Extract the [x, y] coordinate from the center of the cell holding the provided text.  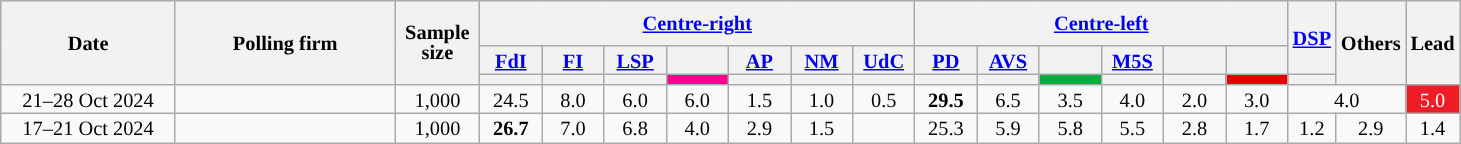
NM [821, 60]
PD [946, 60]
2.0 [1194, 98]
DSP [1312, 37]
Others [1371, 42]
24.5 [511, 98]
Sample size [438, 42]
21–28 Oct 2024 [88, 98]
0.5 [884, 98]
2.8 [1194, 128]
7.0 [573, 128]
5.8 [1070, 128]
17–21 Oct 2024 [88, 128]
1.4 [1433, 128]
26.7 [511, 128]
6.8 [635, 128]
Polling firm [285, 42]
1.0 [821, 98]
1.7 [1257, 128]
Lead [1433, 42]
Centre-right [698, 22]
Centre-left [1102, 22]
LSP [635, 60]
3.5 [1070, 98]
AP [759, 60]
25.3 [946, 128]
5.5 [1132, 128]
M5S [1132, 60]
3.0 [1257, 98]
6.5 [1008, 98]
FdI [511, 60]
FI [573, 60]
5.9 [1008, 128]
Date [88, 42]
1.2 [1312, 128]
UdC [884, 60]
5.0 [1433, 98]
AVS [1008, 60]
29.5 [946, 98]
8.0 [573, 98]
